Find where the given text appears and provide that cell's center as [x, y] coordinate. 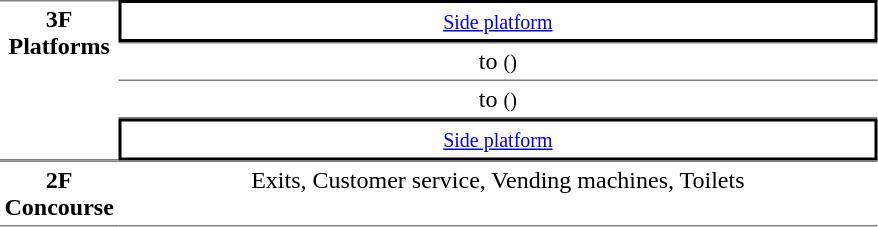
2FConcourse [59, 193]
Exits, Customer service, Vending machines, Toilets [498, 193]
3FPlatforms [59, 80]
